Extract the [x, y] coordinate from the center of the cell holding the provided text.  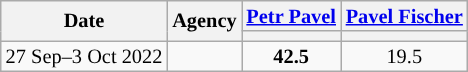
27 Sep–3 Oct 2022 [84, 56]
Petr Pavel [292, 16]
Agency [204, 20]
Date [84, 20]
19.5 [404, 56]
Pavel Fischer [404, 16]
42.5 [292, 56]
